Return [x, y] of the center of cell containing provided text 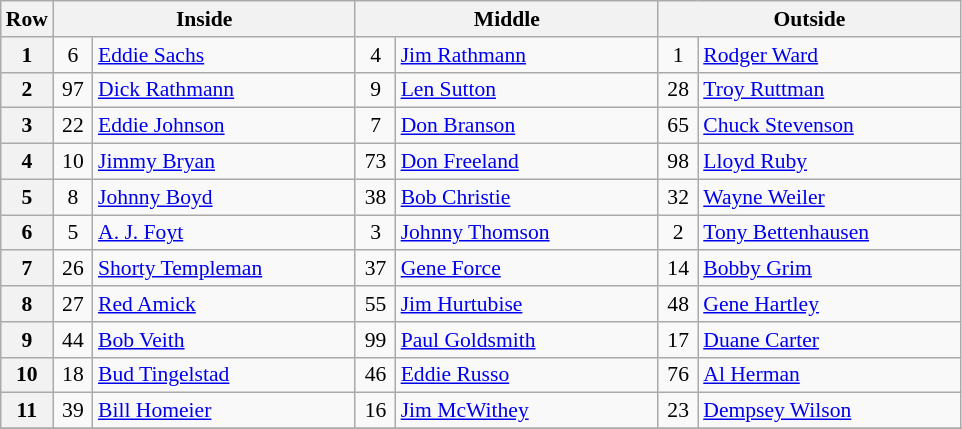
37 [375, 269]
Gene Hartley [829, 304]
Johnny Thomson [527, 233]
Bobby Grim [829, 269]
Lloyd Ruby [829, 162]
27 [73, 304]
39 [73, 411]
Eddie Johnson [224, 126]
Jim McWithey [527, 411]
76 [678, 375]
Dempsey Wilson [829, 411]
Eddie Sachs [224, 55]
Rodger Ward [829, 55]
Troy Ruttman [829, 90]
18 [73, 375]
16 [375, 411]
Wayne Weiler [829, 197]
Bob Veith [224, 340]
Chuck Stevenson [829, 126]
Inside [204, 19]
Middle [506, 19]
Bob Christie [527, 197]
Shorty Templeman [224, 269]
Tony Bettenhausen [829, 233]
65 [678, 126]
Gene Force [527, 269]
Eddie Russo [527, 375]
11 [27, 411]
38 [375, 197]
Bill Homeier [224, 411]
14 [678, 269]
Don Branson [527, 126]
Jimmy Bryan [224, 162]
Johnny Boyd [224, 197]
23 [678, 411]
Outside [810, 19]
Jim Rathmann [527, 55]
Don Freeland [527, 162]
Paul Goldsmith [527, 340]
48 [678, 304]
Bud Tingelstad [224, 375]
32 [678, 197]
Row [27, 19]
17 [678, 340]
97 [73, 90]
46 [375, 375]
Jim Hurtubise [527, 304]
Dick Rathmann [224, 90]
55 [375, 304]
73 [375, 162]
Al Herman [829, 375]
A. J. Foyt [224, 233]
Len Sutton [527, 90]
44 [73, 340]
98 [678, 162]
26 [73, 269]
99 [375, 340]
Red Amick [224, 304]
22 [73, 126]
Duane Carter [829, 340]
28 [678, 90]
